Identify which cell holds the provided text, then report its [X, Y] central coordinate. 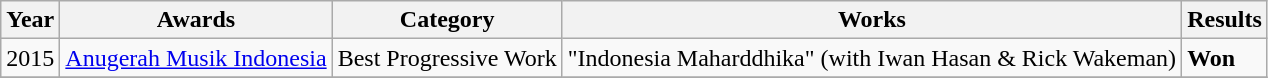
Awards [196, 20]
Won [1225, 58]
Works [872, 20]
Category [447, 20]
2015 [30, 58]
"Indonesia Maharddhika" (with Iwan Hasan & Rick Wakeman) [872, 58]
Best Progressive Work [447, 58]
Anugerah Musik Indonesia [196, 58]
Year [30, 20]
Results [1225, 20]
